Determine the (X, Y) coordinate at the center of the cell enclosing the given text.  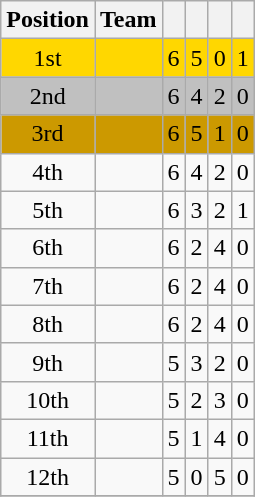
Team (128, 20)
3rd (48, 134)
11th (48, 438)
2nd (48, 96)
10th (48, 400)
1st (48, 58)
8th (48, 324)
9th (48, 362)
12th (48, 477)
4th (48, 172)
Position (48, 20)
7th (48, 286)
5th (48, 210)
6th (48, 248)
